Return the [x, y] coordinate for the center point of the cell that contains the specified text.  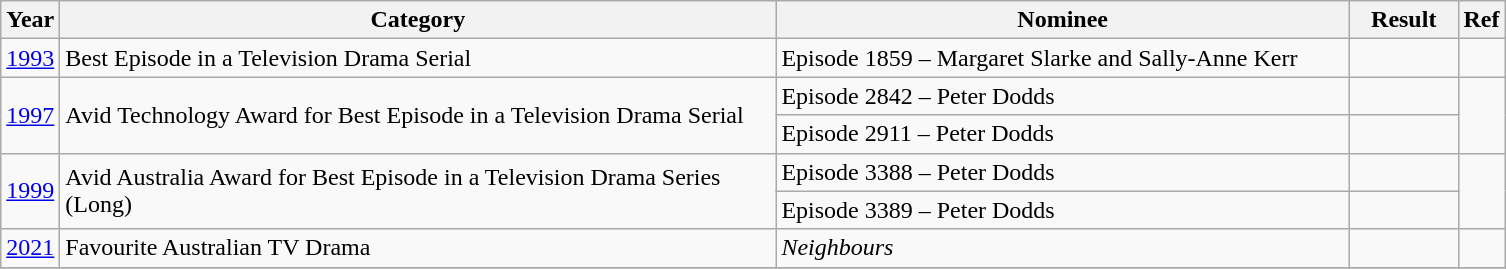
Category [418, 20]
Ref [1482, 20]
Episode 1859 – Margaret Slarke and Sally-Anne Kerr [1063, 58]
Avid Technology Award for Best Episode in a Television Drama Serial [418, 115]
1999 [30, 191]
Nominee [1063, 20]
2021 [30, 248]
Episode 3389 – Peter Dodds [1063, 210]
Neighbours [1063, 248]
Avid Australia Award for Best Episode in a Television Drama Series (Long) [418, 191]
Episode 2911 – Peter Dodds [1063, 134]
Episode 2842 – Peter Dodds [1063, 96]
Episode 3388 – Peter Dodds [1063, 172]
1997 [30, 115]
Favourite Australian TV Drama [418, 248]
Best Episode in a Television Drama Serial [418, 58]
Result [1404, 20]
1993 [30, 58]
Year [30, 20]
